From the cell containing the given text, extract its center point as (x, y) coordinate. 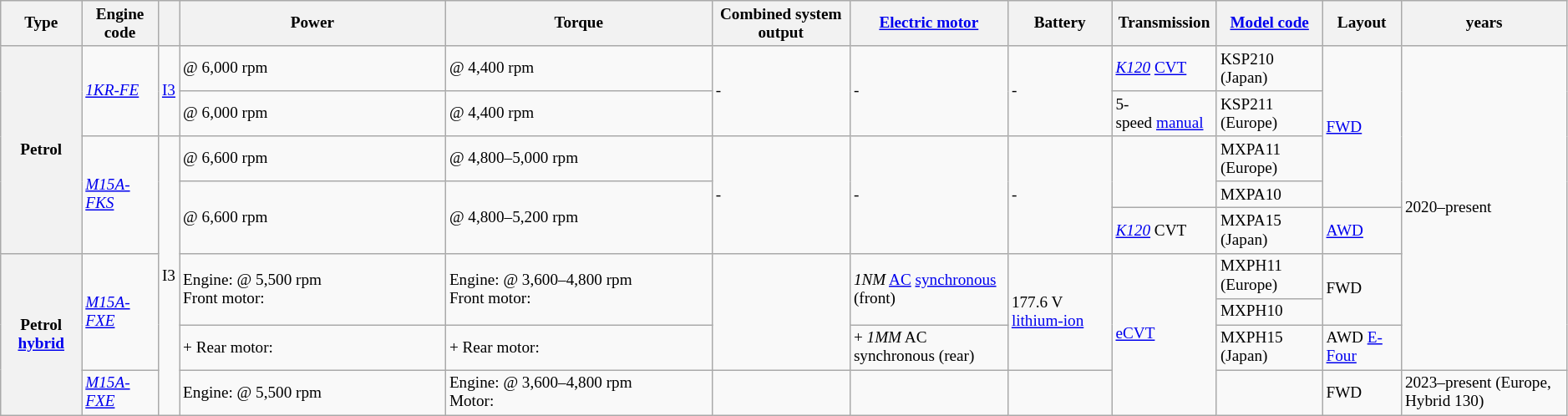
Model code (1270, 23)
Electric motor (929, 23)
Engine code (120, 23)
2020–present (1484, 208)
KSP211 (Europe) (1270, 114)
Power (312, 23)
MXPH11 (Europe) (1270, 276)
1NM AC synchronous (front) (929, 289)
@ 4,800–5,200 rpm (578, 217)
Petrol (42, 150)
Layout (1362, 23)
Engine: @ 3,600–4,800 rpmFront motor: (578, 289)
Battery (1059, 23)
MXPH10 (1270, 312)
Type (42, 23)
Engine: @ 5,500 rpmFront motor: (312, 289)
Engine: @ 3,600–4,800 rpmMotor: (578, 393)
M15A-FKS (120, 195)
Combined system output (780, 23)
2023–present (Europe, Hybrid 130) (1484, 393)
KSP210 (Japan) (1270, 68)
AWD E-Four (1362, 348)
MXPA11 (Europe) (1270, 159)
MXPH15 (Japan) (1270, 348)
AWD (1362, 231)
Engine: @ 5,500 rpm (312, 393)
MXPA10 (1270, 195)
MXPA15 (Japan) (1270, 231)
177.6 V lithium-ion (1059, 312)
years (1484, 23)
Transmission (1165, 23)
+ 1MM AC synchronous (rear) (929, 348)
@ 4,800–5,000 rpm (578, 159)
eCVT (1165, 334)
5-speed manual (1165, 114)
Torque (578, 23)
Petrol hybrid (42, 334)
1KR-FE (120, 91)
